For the text-containing cell, return its midpoint in [X, Y] coordinate format. 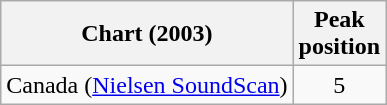
Chart (2003) [147, 34]
5 [339, 85]
Canada (Nielsen SoundScan) [147, 85]
Peakposition [339, 34]
